Capture the cell that displays the provided text and extract its [x, y] central coordinate. 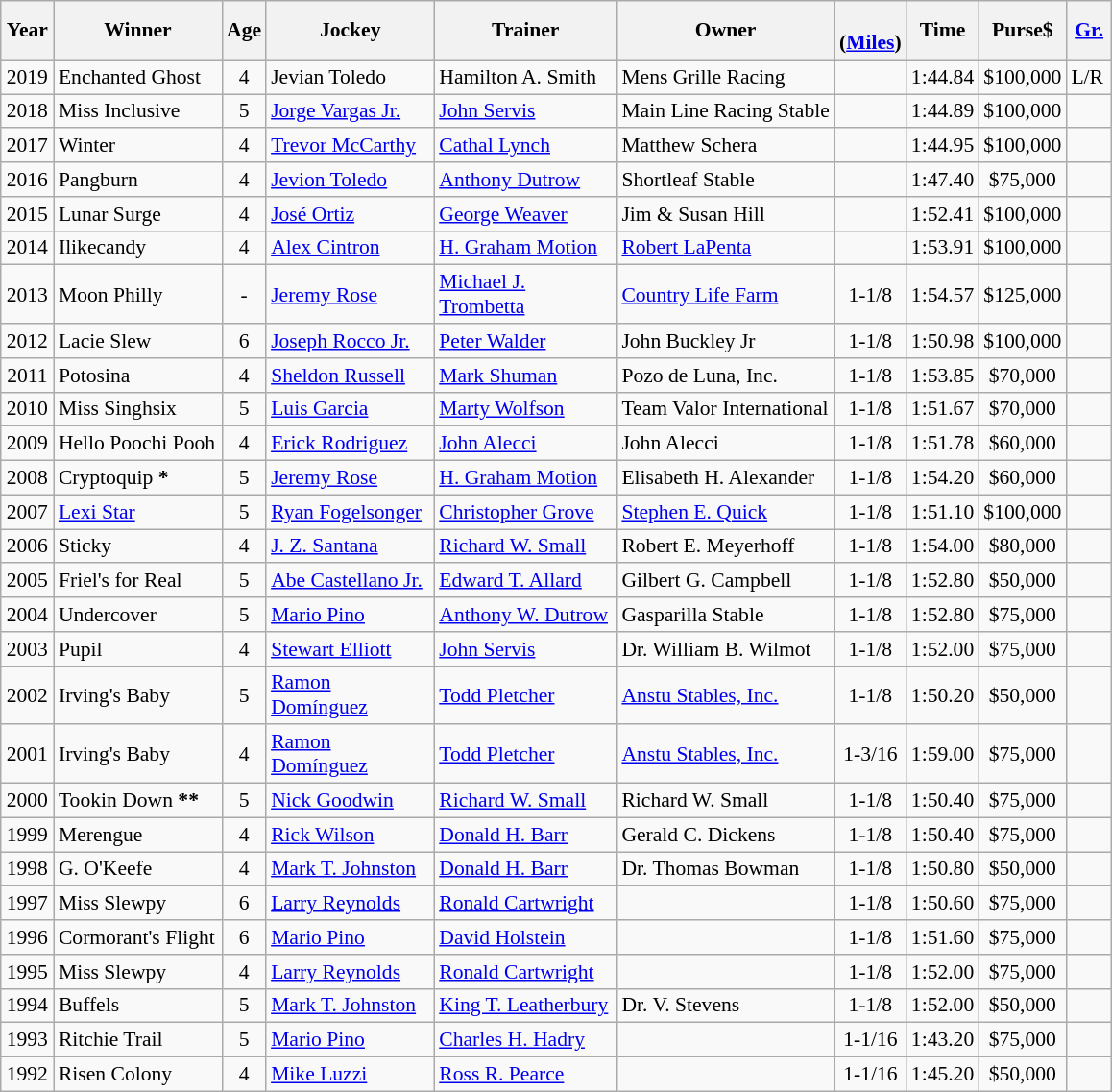
Jevian Toledo [350, 77]
Merengue [138, 835]
(Miles) [870, 31]
L/R [1089, 77]
2007 [27, 512]
Jorge Vargas Jr. [350, 111]
2001 [27, 755]
Anthony W. Dutrow [525, 615]
J. Z. Santana [350, 546]
Nick Goodwin [350, 801]
Main Line Racing Stable [726, 111]
Undercover [138, 615]
José Ortiz [350, 214]
Ryan Fogelsonger [350, 512]
Alex Cintron [350, 248]
1:50.20 [943, 695]
Ritchie Trail [138, 1040]
2009 [27, 444]
Sheldon Russell [350, 376]
1:47.40 [943, 180]
Hamilton A. Smith [525, 77]
1999 [27, 835]
1993 [27, 1040]
Ilikecandy [138, 248]
Robert LaPenta [726, 248]
Lunar Surge [138, 214]
Joseph Rocco Jr. [350, 341]
Pupil [138, 649]
Dr. Thomas Bowman [726, 869]
$80,000 [1022, 546]
Gasparilla Stable [726, 615]
Anthony Dutrow [525, 180]
2014 [27, 248]
1:50.80 [943, 869]
1992 [27, 1075]
2016 [27, 180]
1:44.95 [943, 146]
1:43.20 [943, 1040]
2019 [27, 77]
Owner [726, 31]
Erick Rodriguez [350, 444]
Winter [138, 146]
- [244, 294]
1:50.60 [943, 904]
1:54.00 [943, 546]
2012 [27, 341]
1:51.10 [943, 512]
Trevor McCarthy [350, 146]
Age [244, 31]
Ross R. Pearce [525, 1075]
Miss Inclusive [138, 111]
David Holstein [525, 937]
Stephen E. Quick [726, 512]
Jim & Susan Hill [726, 214]
Dr. William B. Wilmot [726, 649]
Time [943, 31]
Tookin Down ** [138, 801]
Winner [138, 31]
2013 [27, 294]
2015 [27, 214]
2000 [27, 801]
2018 [27, 111]
G. O'Keefe [138, 869]
Matthew Schera [726, 146]
Sticky [138, 546]
Hello Poochi Pooh [138, 444]
Country Life Farm [726, 294]
2004 [27, 615]
Peter Walder [525, 341]
Jockey [350, 31]
Michael J. Trombetta [525, 294]
Potosina [138, 376]
Rick Wilson [350, 835]
1:50.98 [943, 341]
Miss Singhsix [138, 409]
Team Valor International [726, 409]
Pozo de Luna, Inc. [726, 376]
Elisabeth H. Alexander [726, 478]
2002 [27, 695]
1994 [27, 1006]
Pangburn [138, 180]
1:45.20 [943, 1075]
John Buckley Jr [726, 341]
Marty Wolfson [525, 409]
1:54.57 [943, 294]
1:51.60 [943, 937]
1995 [27, 972]
King T. Leatherbury [525, 1006]
$125,000 [1022, 294]
Gilbert G. Campbell [726, 581]
1996 [27, 937]
Cormorant's Flight [138, 937]
Shortleaf Stable [726, 180]
Luis Garcia [350, 409]
Gr. [1089, 31]
1:53.85 [943, 376]
2006 [27, 546]
2003 [27, 649]
Christopher Grove [525, 512]
Risen Colony [138, 1075]
1:51.78 [943, 444]
Lexi Star [138, 512]
Stewart Elliott [350, 649]
Year [27, 31]
1:54.20 [943, 478]
Mens Grille Racing [726, 77]
Robert E. Meyerhoff [726, 546]
2011 [27, 376]
Mark Shuman [525, 376]
2008 [27, 478]
2010 [27, 409]
Purse$ [1022, 31]
1:44.84 [943, 77]
Abe Castellano Jr. [350, 581]
1:59.00 [943, 755]
Enchanted Ghost [138, 77]
1:44.89 [943, 111]
Trainer [525, 31]
Lacie Slew [138, 341]
Mike Luzzi [350, 1075]
2005 [27, 581]
Cryptoquip * [138, 478]
Moon Philly [138, 294]
George Weaver [525, 214]
Buffels [138, 1006]
Edward T. Allard [525, 581]
2017 [27, 146]
Friel's for Real [138, 581]
Cathal Lynch [525, 146]
Dr. V. Stevens [726, 1006]
Charles H. Hadry [525, 1040]
Jevion Toledo [350, 180]
1:52.41 [943, 214]
1:51.67 [943, 409]
1997 [27, 904]
1:53.91 [943, 248]
Gerald C. Dickens [726, 835]
1-3/16 [870, 755]
1998 [27, 869]
